Determine the [x, y] coordinate at the center of the cell enclosing the given text.  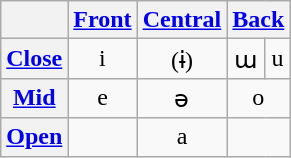
Front [102, 20]
ə [182, 98]
a [182, 137]
Back [258, 20]
i [102, 59]
(ɨ) [182, 59]
ɯ [246, 59]
u [278, 59]
o [258, 98]
Close [34, 59]
Central [182, 20]
Mid [34, 98]
Open [34, 137]
e [102, 98]
